Pinpoint the cell where the given text exists, returning its [x, y] midpoint coordinate. 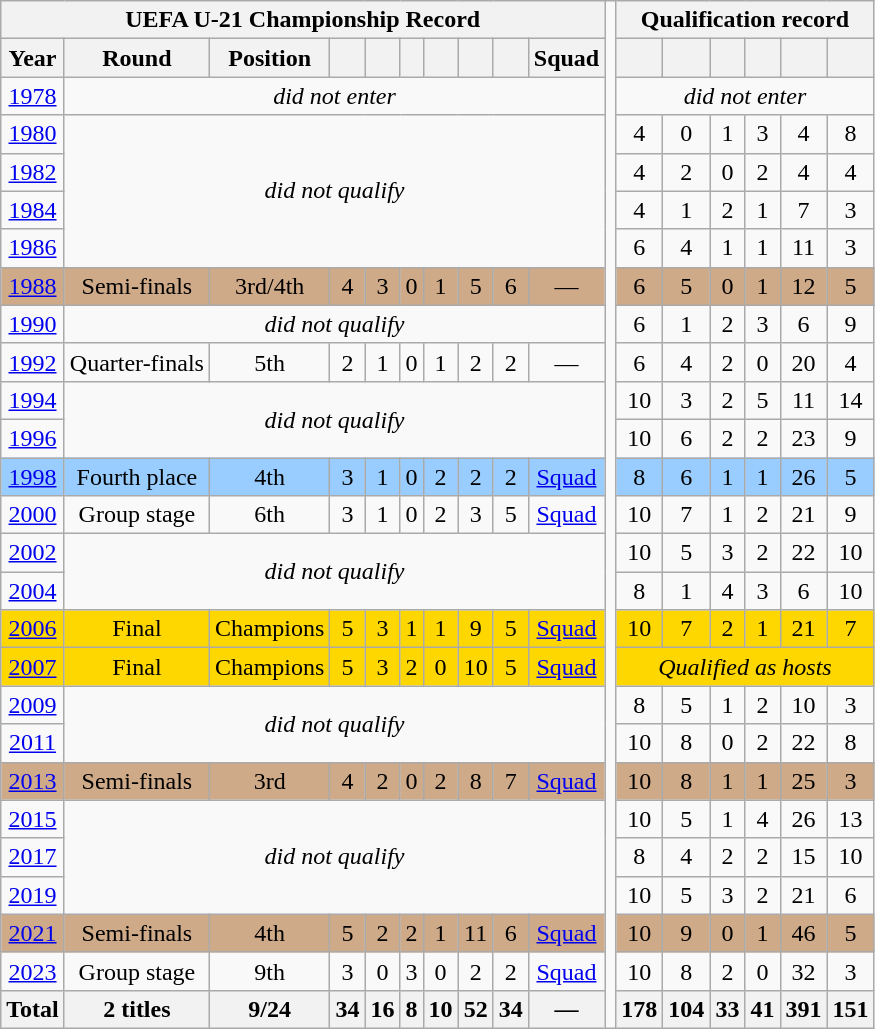
Position [269, 58]
Qualification record [745, 20]
1996 [33, 438]
2004 [33, 591]
2006 [33, 629]
33 [728, 1009]
Quarter-finals [136, 362]
151 [850, 1009]
178 [640, 1009]
13 [850, 819]
1998 [33, 477]
2023 [33, 971]
2 titles [136, 1009]
9/24 [269, 1009]
2021 [33, 933]
2000 [33, 515]
1978 [33, 96]
20 [804, 362]
1992 [33, 362]
14 [850, 400]
15 [804, 857]
104 [686, 1009]
32 [804, 971]
Qualified as hosts [745, 667]
2002 [33, 553]
46 [804, 933]
5th [269, 362]
2019 [33, 895]
1988 [33, 286]
25 [804, 781]
2017 [33, 857]
1984 [33, 210]
23 [804, 438]
1980 [33, 134]
2011 [33, 743]
UEFA U-21 Championship Record [303, 20]
12 [804, 286]
1982 [33, 172]
9th [269, 971]
16 [382, 1009]
2009 [33, 705]
Year [33, 58]
2007 [33, 667]
3rd [269, 781]
2013 [33, 781]
Total [33, 1009]
6th [269, 515]
1994 [33, 400]
2015 [33, 819]
3rd/4th [269, 286]
52 [476, 1009]
1986 [33, 248]
41 [762, 1009]
Fourth place [136, 477]
Round [136, 58]
391 [804, 1009]
1990 [33, 324]
